Detect which cell encompasses the target text, then output its [X, Y] center coordinate. 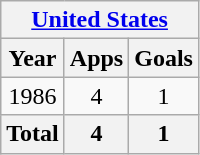
United States [100, 20]
Goals [164, 58]
1986 [33, 96]
Year [33, 58]
Total [33, 134]
Apps [96, 58]
